Return the [X, Y] coordinate for the center point of the cell that contains the specified text.  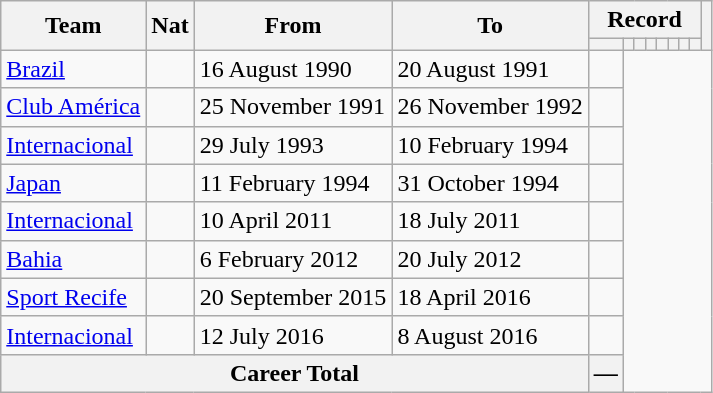
Sport Recife [74, 297]
6 February 2012 [293, 259]
16 August 1990 [293, 69]
31 October 1994 [490, 183]
20 September 2015 [293, 297]
25 November 1991 [293, 107]
From [293, 26]
Career Total [294, 373]
Nat [170, 26]
Bahia [74, 259]
Record [644, 20]
10 April 2011 [293, 221]
10 February 1994 [490, 145]
20 August 1991 [490, 69]
20 July 2012 [490, 259]
18 April 2016 [490, 297]
26 November 1992 [490, 107]
12 July 2016 [293, 335]
Team [74, 26]
11 February 1994 [293, 183]
8 August 2016 [490, 335]
To [490, 26]
Club América [74, 107]
— [606, 373]
Brazil [74, 69]
Japan [74, 183]
29 July 1993 [293, 145]
18 July 2011 [490, 221]
